Pinpoint the cell where the given text exists, returning its [X, Y] midpoint coordinate. 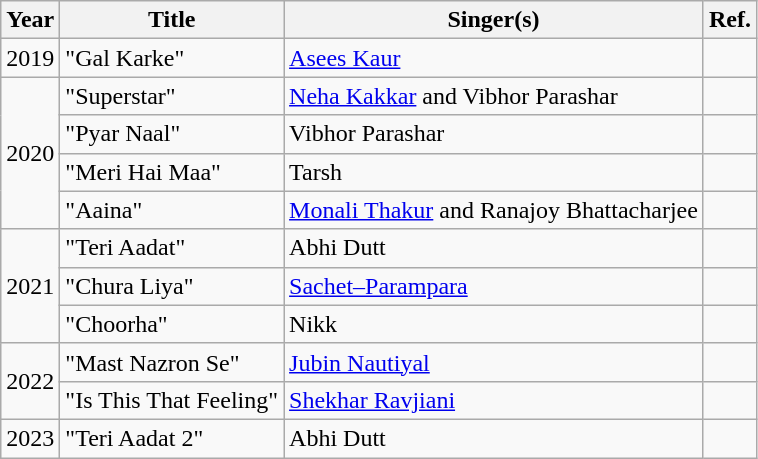
"Teri Aadat 2" [172, 438]
Monali Thakur and Ranajoy Bhattacharjee [494, 210]
Singer(s) [494, 20]
Nikk [494, 324]
2023 [30, 438]
Sachet–Parampara [494, 286]
Ref. [730, 20]
2019 [30, 58]
Tarsh [494, 172]
"Teri Aadat" [172, 248]
Vibhor Parashar [494, 134]
"Is This That Feeling" [172, 400]
Year [30, 20]
Shekhar Ravjiani [494, 400]
"Aaina" [172, 210]
"Gal Karke" [172, 58]
Asees Kaur [494, 58]
2021 [30, 286]
"Chura Liya" [172, 286]
"Meri Hai Maa" [172, 172]
Jubin Nautiyal [494, 362]
"Mast Nazron Se" [172, 362]
2020 [30, 153]
2022 [30, 381]
"Choorha" [172, 324]
Title [172, 20]
"Pyar Naal" [172, 134]
"Superstar" [172, 96]
Neha Kakkar and Vibhor Parashar [494, 96]
